Return [X, Y] of the center of cell containing provided text 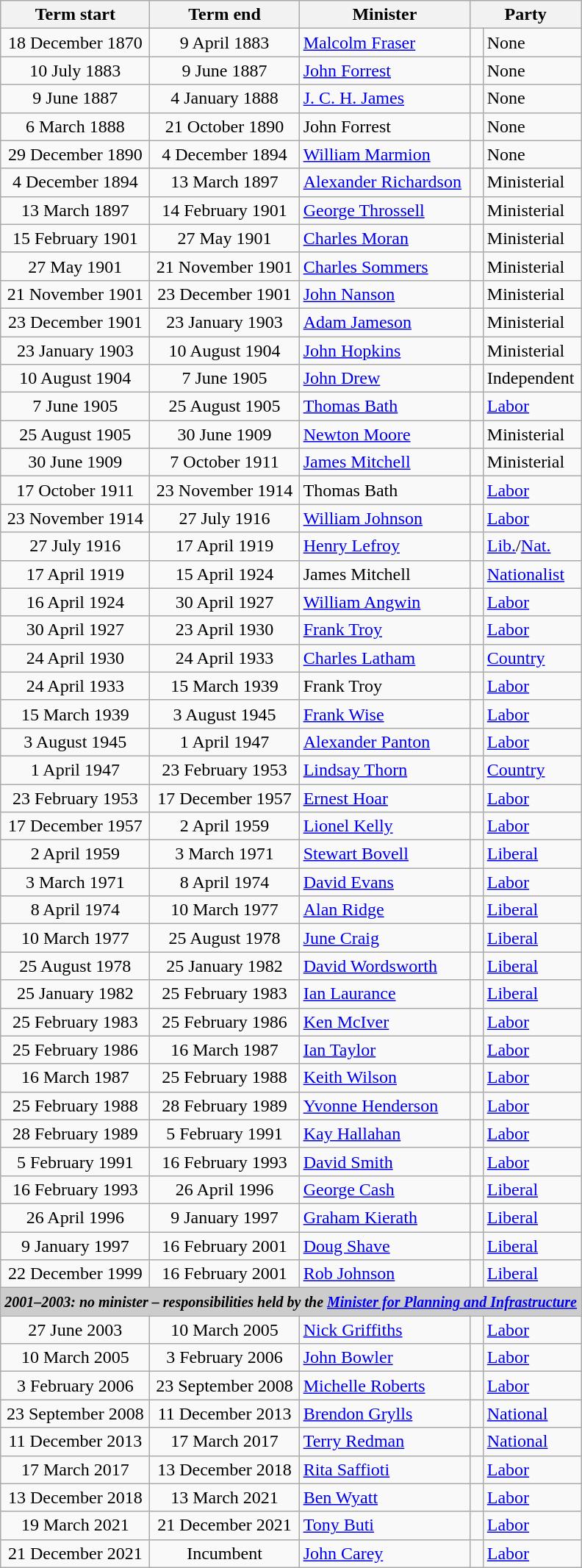
Michelle Roberts [385, 1386]
Doug Shave [385, 1246]
13 March 2021 [225, 1497]
Lionel Kelly [385, 826]
Stewart Bovell [385, 854]
18 December 1870 [75, 43]
22 December 1999 [75, 1274]
Keith Wilson [385, 1078]
Alexander Panton [385, 742]
Kay Hallahan [385, 1134]
Party [526, 15]
Adam Jameson [385, 322]
Minister [385, 15]
John Bowler [385, 1358]
Incumbent [225, 1553]
Charles Moran [385, 238]
23 April 1930 [225, 630]
Newton Moore [385, 434]
Tony Buti [385, 1525]
Ken McIver [385, 1022]
June Craig [385, 938]
Term end [225, 15]
15 February 1901 [75, 238]
William Johnson [385, 518]
Lindsay Thorn [385, 770]
William Angwin [385, 602]
17 October 1911 [75, 490]
Ben Wyatt [385, 1497]
Term start [75, 15]
Brendon Grylls [385, 1414]
Ian Laurance [385, 994]
Alexander Richardson [385, 182]
7 October 1911 [225, 462]
21 October 1890 [225, 126]
Charles Latham [385, 658]
David Smith [385, 1161]
2001–2003: no minister – responsibilities held by the Minister for Planning and Infrastructure [291, 1302]
John Hopkins [385, 351]
George Throssell [385, 210]
David Evans [385, 882]
Terry Redman [385, 1442]
George Cash [385, 1189]
16 April 1924 [75, 602]
David Wordsworth [385, 966]
6 March 1888 [75, 126]
9 April 1883 [225, 43]
Malcolm Fraser [385, 43]
John Carey [385, 1553]
J. C. H. James [385, 99]
Ernest Hoar [385, 798]
Graham Kierath [385, 1217]
4 January 1888 [225, 99]
10 July 1883 [75, 71]
Rob Johnson [385, 1274]
Ian Taylor [385, 1050]
Alan Ridge [385, 910]
Nationalist [532, 574]
Independent [532, 379]
14 February 1901 [225, 210]
Frank Wise [385, 714]
John Drew [385, 379]
Yvonne Henderson [385, 1106]
Charles Sommers [385, 266]
Nick Griffiths [385, 1330]
27 June 2003 [75, 1330]
John Nanson [385, 294]
15 April 1924 [225, 574]
William Marmion [385, 154]
Lib./Nat. [532, 546]
29 December 1890 [75, 154]
Henry Lefroy [385, 546]
24 April 1930 [75, 658]
Rita Saffioti [385, 1469]
19 March 2021 [75, 1525]
